Return the (X, Y) coordinate for the center point of the cell that contains the specified text.  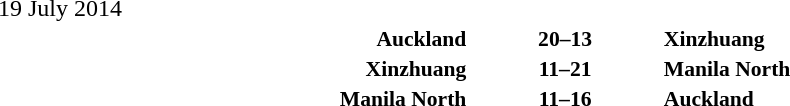
20–13 (566, 38)
11–21 (566, 68)
